Pinpoint the cell where the given text exists, returning its (x, y) midpoint coordinate. 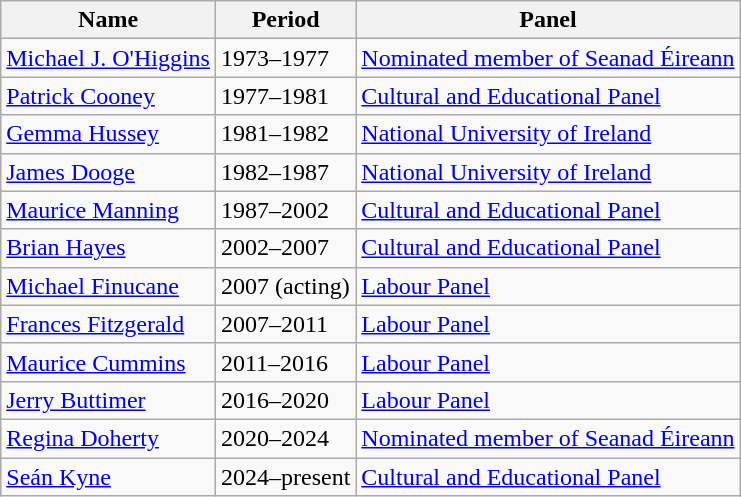
2024–present (285, 477)
Name (108, 20)
Frances Fitzgerald (108, 324)
2011–2016 (285, 362)
Michael J. O'Higgins (108, 58)
1973–1977 (285, 58)
1982–1987 (285, 172)
2016–2020 (285, 400)
James Dooge (108, 172)
2007 (acting) (285, 286)
Panel (548, 20)
2002–2007 (285, 248)
Regina Doherty (108, 438)
2007–2011 (285, 324)
Jerry Buttimer (108, 400)
Maurice Manning (108, 210)
2020–2024 (285, 438)
Maurice Cummins (108, 362)
1977–1981 (285, 96)
1987–2002 (285, 210)
Seán Kyne (108, 477)
Brian Hayes (108, 248)
Patrick Cooney (108, 96)
Michael Finucane (108, 286)
1981–1982 (285, 134)
Gemma Hussey (108, 134)
Period (285, 20)
